Provide the [X, Y] coordinate of the cell's center where the given text is located.  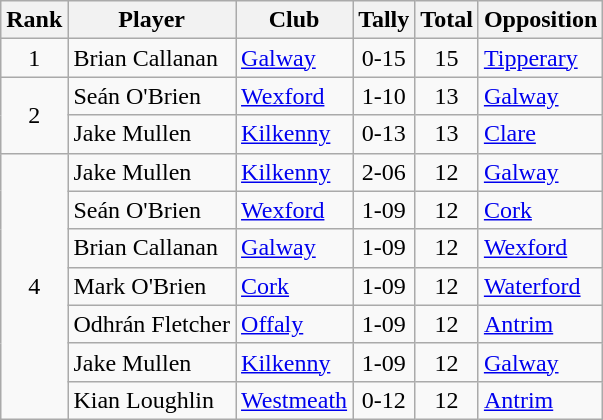
Opposition [540, 20]
0-15 [384, 58]
Tally [384, 20]
0-13 [384, 134]
15 [447, 58]
4 [34, 286]
2 [34, 115]
Clare [540, 134]
Player [152, 20]
Club [294, 20]
Total [447, 20]
Tipperary [540, 58]
Mark O'Brien [152, 286]
Westmeath [294, 400]
Kian Loughlin [152, 400]
2-06 [384, 172]
1 [34, 58]
0-12 [384, 400]
Rank [34, 20]
Offaly [294, 324]
Waterford [540, 286]
1-10 [384, 96]
Odhrán Fletcher [152, 324]
